Scan for the cell matching the given text and deliver its (X, Y) coordinate at center. 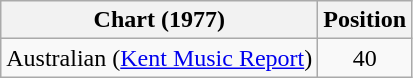
Australian (Kent Music Report) (160, 58)
Position (365, 20)
Chart (1977) (160, 20)
40 (365, 58)
